Extract the [X, Y] coordinate from the center of the cell holding the provided text.  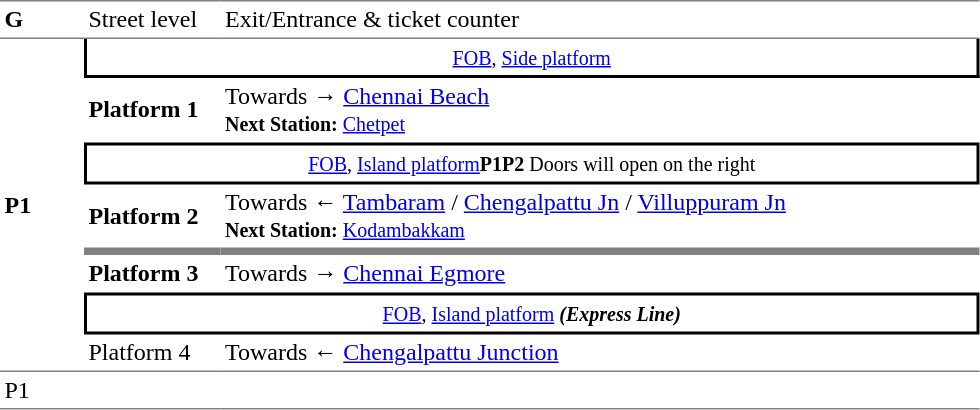
FOB, Side platform [532, 58]
Towards → Chennai BeachNext Station: Chetpet [600, 110]
Exit/Entrance & ticket counter [600, 20]
Towards ← Chengalpattu Junction [600, 353]
Platform 2 [152, 219]
FOB, Island platform (Express Line) [532, 313]
Towards → Chennai Egmore [600, 274]
FOB, Island platformP1P2 Doors will open on the right [532, 163]
G [42, 20]
Platform 1 [152, 110]
Platform 3 [152, 274]
Street level [152, 20]
Towards ← Tambaram / Chengalpattu Jn / Villuppuram JnNext Station: Kodambakkam [600, 219]
Platform 4 [152, 353]
